Search for the cell housing the specified text and yield its (X, Y) center coordinate. 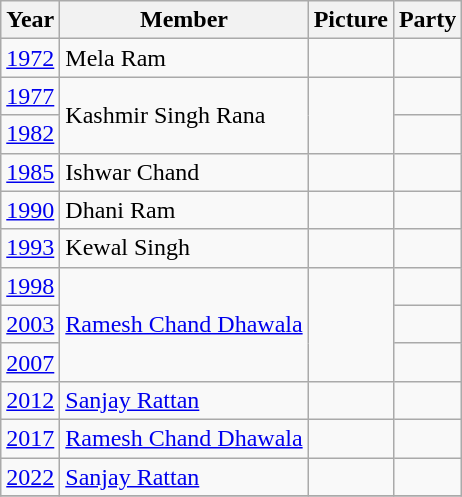
2003 (30, 324)
Picture (350, 20)
1972 (30, 58)
Kashmir Singh Rana (184, 115)
Dhani Ram (184, 210)
Ishwar Chand (184, 172)
Kewal Singh (184, 248)
1990 (30, 210)
2012 (30, 400)
1998 (30, 286)
2007 (30, 362)
2017 (30, 438)
2022 (30, 477)
Party (427, 20)
Year (30, 20)
Member (184, 20)
Mela Ram (184, 58)
1982 (30, 134)
1993 (30, 248)
1977 (30, 96)
1985 (30, 172)
